Output the (x, y) coordinate of the center of the cell containing the given text.  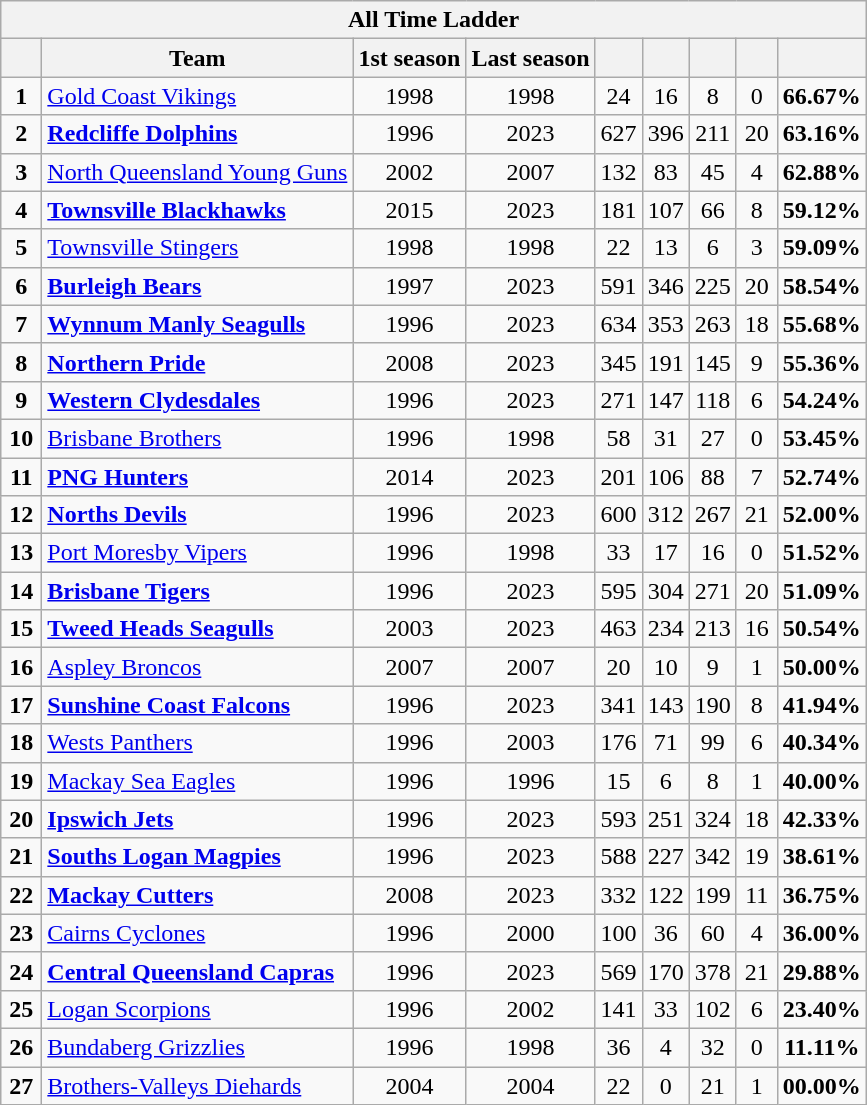
118 (712, 400)
234 (666, 629)
40.00% (822, 781)
593 (618, 819)
Ipswich Jets (198, 819)
227 (666, 857)
324 (712, 819)
62.88% (822, 172)
170 (666, 971)
Sunshine Coast Falcons (198, 705)
66.67% (822, 96)
Wynnum Manly Seagulls (198, 324)
312 (666, 515)
141 (618, 1009)
Mackay Sea Eagles (198, 781)
463 (618, 629)
588 (618, 857)
341 (618, 705)
59.12% (822, 210)
225 (712, 286)
23 (22, 933)
50.00% (822, 667)
147 (666, 400)
211 (712, 134)
342 (712, 857)
63.16% (822, 134)
31 (666, 438)
59.09% (822, 248)
181 (618, 210)
12 (22, 515)
396 (666, 134)
199 (712, 895)
29.88% (822, 971)
26 (22, 1047)
23.40% (822, 1009)
66 (712, 210)
201 (618, 477)
627 (618, 134)
107 (666, 210)
Burleigh Bears (198, 286)
Wests Panthers (198, 743)
Brisbane Brothers (198, 438)
Norths Devils (198, 515)
251 (666, 819)
Redcliffe Dolphins (198, 134)
Central Queensland Capras (198, 971)
304 (666, 591)
332 (618, 895)
36.75% (822, 895)
14 (22, 591)
54.24% (822, 400)
102 (712, 1009)
591 (618, 286)
345 (618, 362)
595 (618, 591)
55.68% (822, 324)
11.11% (822, 1047)
106 (666, 477)
2000 (530, 933)
42.33% (822, 819)
Team (198, 58)
51.52% (822, 553)
25 (22, 1009)
634 (618, 324)
145 (712, 362)
132 (618, 172)
41.94% (822, 705)
1997 (410, 286)
58 (618, 438)
122 (666, 895)
Last season (530, 58)
Cairns Cyclones (198, 933)
Townsville Stingers (198, 248)
88 (712, 477)
Brisbane Tigers (198, 591)
2015 (410, 210)
263 (712, 324)
191 (666, 362)
45 (712, 172)
Logan Scorpions (198, 1009)
2 (22, 134)
PNG Hunters (198, 477)
Port Moresby Vipers (198, 553)
5 (22, 248)
176 (618, 743)
40.34% (822, 743)
53.45% (822, 438)
100 (618, 933)
Brothers-Valleys Diehards (198, 1085)
Tweed Heads Seagulls (198, 629)
60 (712, 933)
71 (666, 743)
Souths Logan Magpies (198, 857)
52.74% (822, 477)
Mackay Cutters (198, 895)
190 (712, 705)
Bundaberg Grizzlies (198, 1047)
Gold Coast Vikings (198, 96)
569 (618, 971)
2014 (410, 477)
36.00% (822, 933)
55.36% (822, 362)
38.61% (822, 857)
50.54% (822, 629)
51.09% (822, 591)
267 (712, 515)
83 (666, 172)
Townsville Blackhawks (198, 210)
600 (618, 515)
52.00% (822, 515)
353 (666, 324)
North Queensland Young Guns (198, 172)
32 (712, 1047)
Aspley Broncos (198, 667)
143 (666, 705)
346 (666, 286)
99 (712, 743)
All Time Ladder (434, 20)
00.00% (822, 1085)
1st season (410, 58)
58.54% (822, 286)
213 (712, 629)
Western Clydesdales (198, 400)
378 (712, 971)
Northern Pride (198, 362)
